Detect which cell encompasses the target text, then output its (X, Y) center coordinate. 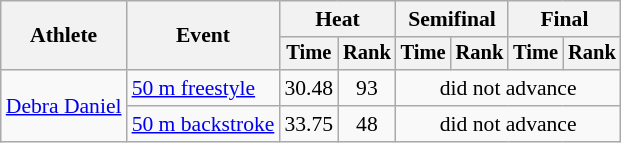
Athlete (64, 36)
30.48 (308, 88)
50 m freestyle (204, 88)
33.75 (308, 124)
50 m backstroke (204, 124)
Debra Daniel (64, 106)
48 (367, 124)
Semifinal (452, 19)
Final (564, 19)
93 (367, 88)
Event (204, 36)
Heat (337, 19)
